Output the (x, y) coordinate of the center of the cell containing the given text.  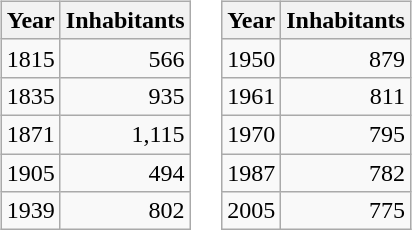
879 (346, 58)
1815 (30, 58)
782 (346, 173)
494 (125, 173)
1970 (252, 134)
1835 (30, 96)
1939 (30, 211)
811 (346, 96)
1950 (252, 58)
1905 (30, 173)
1871 (30, 134)
935 (125, 96)
1,115 (125, 134)
775 (346, 211)
2005 (252, 211)
802 (125, 211)
1961 (252, 96)
795 (346, 134)
1987 (252, 173)
566 (125, 58)
